Capture the cell that displays the provided text and extract its [X, Y] central coordinate. 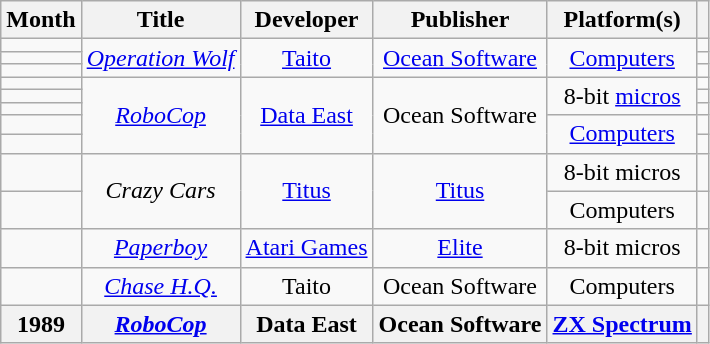
Atari Games [306, 248]
Developer [306, 20]
Crazy Cars [160, 191]
Chase H.Q. [160, 286]
Paperboy [160, 248]
Publisher [460, 20]
Month [41, 20]
ZX Spectrum [622, 324]
Elite [460, 248]
1989 [41, 324]
Platform(s) [622, 20]
Operation Wolf [160, 58]
Title [160, 20]
